Output the [X, Y] coordinate of the center of the cell containing the given text.  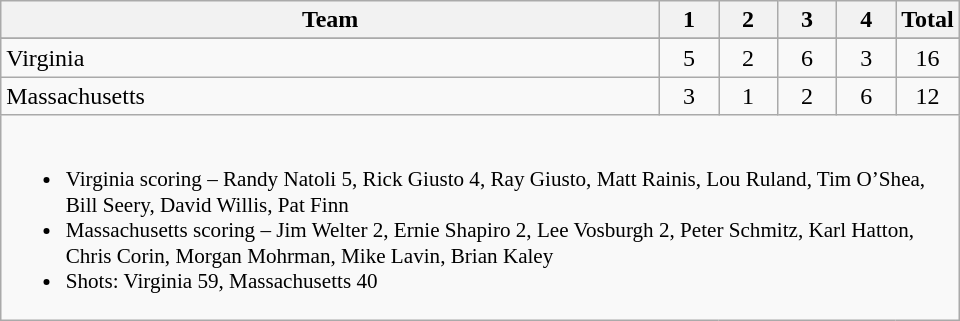
Total [928, 20]
Massachusetts [330, 96]
12 [928, 96]
4 [866, 20]
16 [928, 58]
Team [330, 20]
Virginia [330, 58]
5 [688, 58]
